Return the (x, y) coordinate for the center point of the cell that contains the specified text.  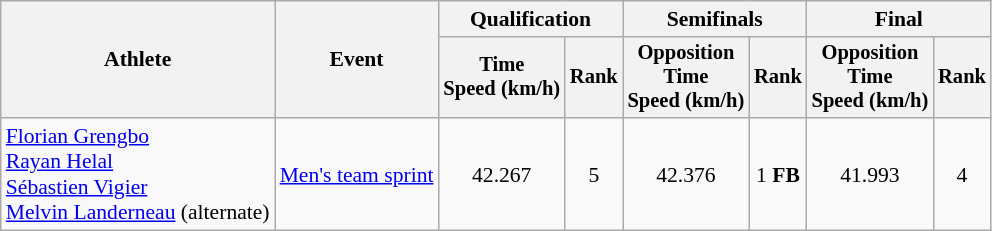
5 (594, 174)
Athlete (138, 60)
Semifinals (715, 19)
Final (899, 19)
Event (357, 60)
41.993 (870, 174)
42.267 (502, 174)
Florian GrengboRayan HelalSébastien VigierMelvin Landerneau (alternate) (138, 174)
Qualification (530, 19)
TimeSpeed (km/h) (502, 78)
4 (962, 174)
Men's team sprint (357, 174)
42.376 (686, 174)
1 FB (778, 174)
